Return the (X, Y) coordinate for the center point of the cell that contains the specified text.  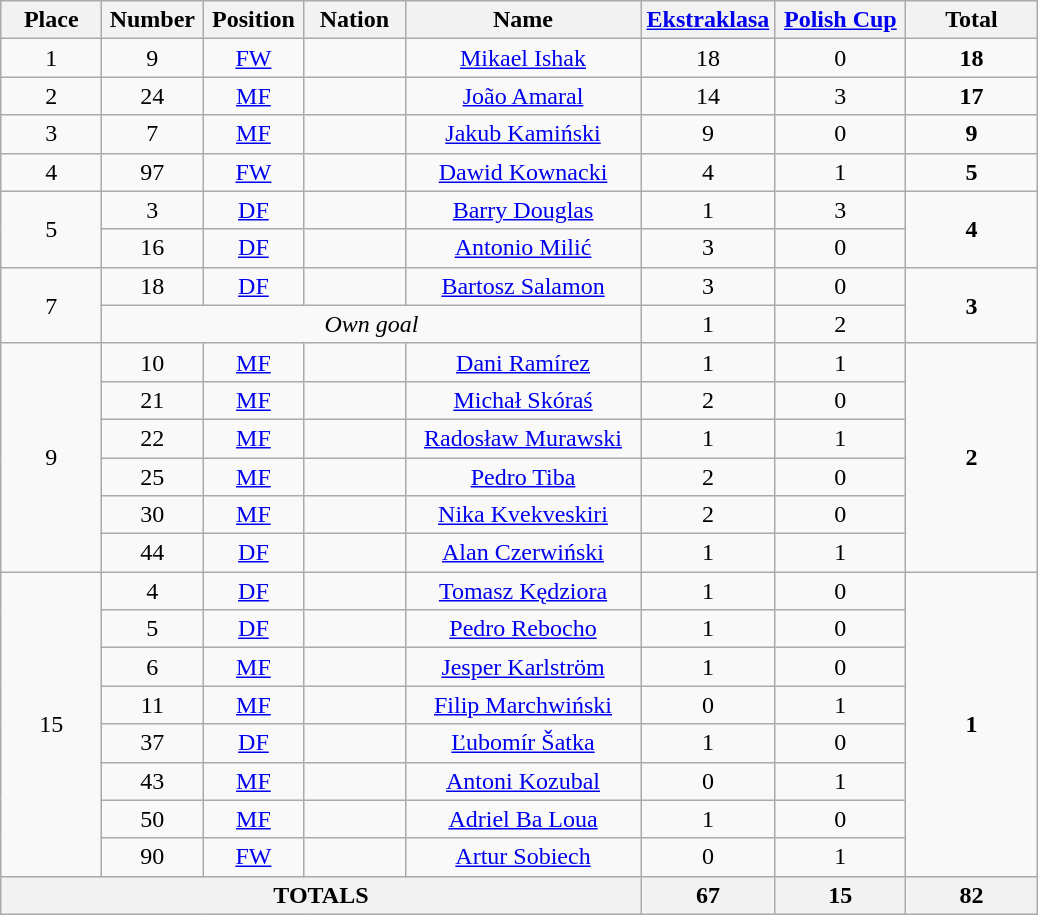
Radosław Murawski (523, 438)
90 (152, 857)
11 (152, 705)
82 (972, 895)
Antonio Milić (523, 248)
Ľubomír Šatka (523, 743)
Number (152, 20)
Name (523, 20)
Artur Sobiech (523, 857)
Filip Marchwiński (523, 705)
Dawid Kownacki (523, 172)
Barry Douglas (523, 210)
14 (708, 96)
24 (152, 96)
Antoni Kozubal (523, 781)
TOTALS (321, 895)
Tomasz Kędziora (523, 591)
Dani Ramírez (523, 362)
44 (152, 553)
37 (152, 743)
Bartosz Salamon (523, 286)
21 (152, 400)
22 (152, 438)
Ekstraklasa (708, 20)
Polish Cup (840, 20)
97 (152, 172)
43 (152, 781)
25 (152, 477)
Total (972, 20)
Mikael Ishak (523, 58)
6 (152, 667)
Alan Czerwiński (523, 553)
16 (152, 248)
10 (152, 362)
17 (972, 96)
Michał Skóraś (523, 400)
Jakub Kamiński (523, 134)
Pedro Rebocho (523, 629)
30 (152, 515)
67 (708, 895)
Place (52, 20)
Pedro Tiba (523, 477)
50 (152, 819)
Nika Kvekveskiri (523, 515)
Position (254, 20)
Nation (354, 20)
João Amaral (523, 96)
Adriel Ba Loua (523, 819)
Own goal (372, 324)
Jesper Karlström (523, 667)
